Scan for the cell matching the given text and deliver its (X, Y) coordinate at center. 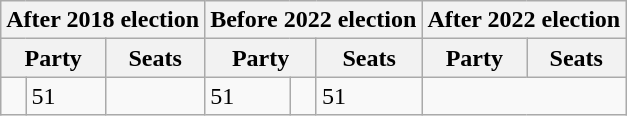
Before 2022 election (314, 20)
After 2022 election (524, 20)
After 2018 election (103, 20)
